Capture the cell that displays the provided text and extract its [x, y] central coordinate. 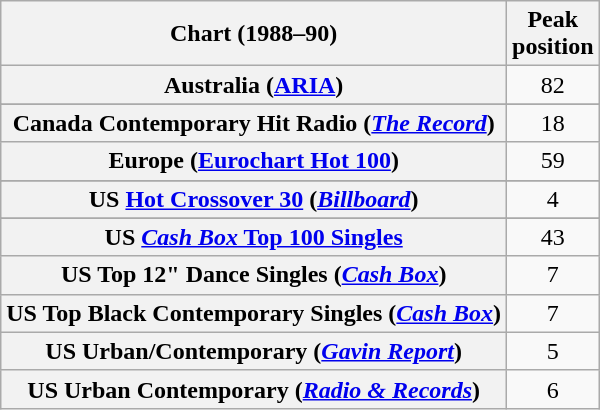
4 [553, 199]
US Urban Contemporary (Radio & Records) [254, 389]
US Urban/Contemporary (Gavin Report) [254, 351]
Peakposition [553, 34]
Chart (1988–90) [254, 34]
6 [553, 389]
US Hot Crossover 30 (Billboard) [254, 199]
43 [553, 237]
82 [553, 85]
US Top Black Contemporary Singles (Cash Box) [254, 313]
Canada Contemporary Hit Radio (The Record) [254, 123]
59 [553, 161]
Australia (ARIA) [254, 85]
US Top 12" Dance Singles (Cash Box) [254, 275]
18 [553, 123]
Europe (Eurochart Hot 100) [254, 161]
5 [553, 351]
US Cash Box Top 100 Singles [254, 237]
